Return the (x, y) coordinate for the center point of the cell that contains the specified text.  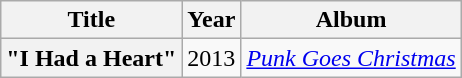
Year (212, 20)
Album (351, 20)
2013 (212, 58)
Title (92, 20)
"I Had a Heart" (92, 58)
Punk Goes Christmas (351, 58)
